Return the [X, Y] coordinate for the center point of the cell that contains the specified text.  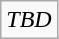
TBD [29, 20]
